Pinpoint the cell where the given text exists, returning its [X, Y] midpoint coordinate. 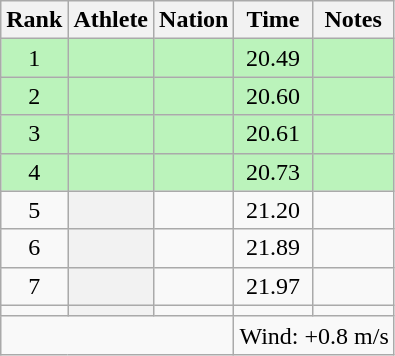
2 [34, 96]
Wind: +0.8 m/s [314, 335]
6 [34, 248]
4 [34, 172]
20.60 [273, 96]
Nation [194, 20]
Athlete [111, 20]
Rank [34, 20]
20.49 [273, 58]
7 [34, 286]
Time [273, 20]
21.20 [273, 210]
Notes [353, 20]
20.73 [273, 172]
5 [34, 210]
20.61 [273, 134]
1 [34, 58]
3 [34, 134]
21.97 [273, 286]
21.89 [273, 248]
